For the text-containing cell, return its midpoint in [x, y] coordinate format. 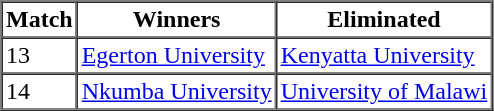
Match [40, 20]
University of Malawi [384, 92]
Nkumba University [176, 92]
Kenyatta University [384, 56]
13 [40, 56]
Eliminated [384, 20]
Egerton University [176, 56]
Winners [176, 20]
14 [40, 92]
